Detect which cell encompasses the target text, then output its (x, y) center coordinate. 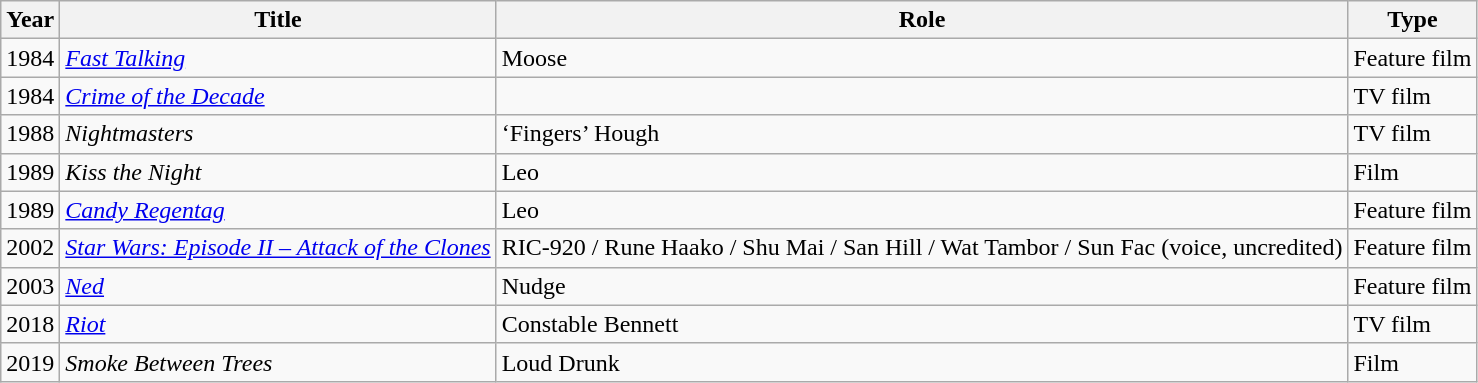
Fast Talking (278, 58)
Constable Bennett (922, 324)
Kiss the Night (278, 172)
Crime of the Decade (278, 96)
Smoke Between Trees (278, 362)
2002 (30, 248)
Candy Regentag (278, 210)
‘Fingers’ Hough (922, 134)
RIC-920 / Rune Haako / Shu Mai / San Hill / Wat Tambor / Sun Fac (voice, uncredited) (922, 248)
Role (922, 20)
2003 (30, 286)
1988 (30, 134)
2019 (30, 362)
Moose (922, 58)
2018 (30, 324)
Nudge (922, 286)
Type (1412, 20)
Riot (278, 324)
Nightmasters (278, 134)
Ned (278, 286)
Year (30, 20)
Title (278, 20)
Star Wars: Episode II – Attack of the Clones (278, 248)
Loud Drunk (922, 362)
